Detect which cell encompasses the target text, then output its [x, y] center coordinate. 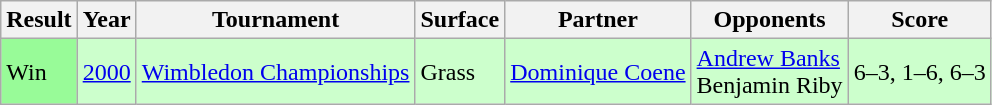
Wimbledon Championships [276, 72]
Andrew Banks Benjamin Riby [770, 72]
Win [39, 72]
Score [920, 20]
6–3, 1–6, 6–3 [920, 72]
2000 [106, 72]
Opponents [770, 20]
Year [106, 20]
Surface [460, 20]
Grass [460, 72]
Partner [598, 20]
Dominique Coene [598, 72]
Result [39, 20]
Tournament [276, 20]
